Identify which cell holds the provided text, then report its [x, y] central coordinate. 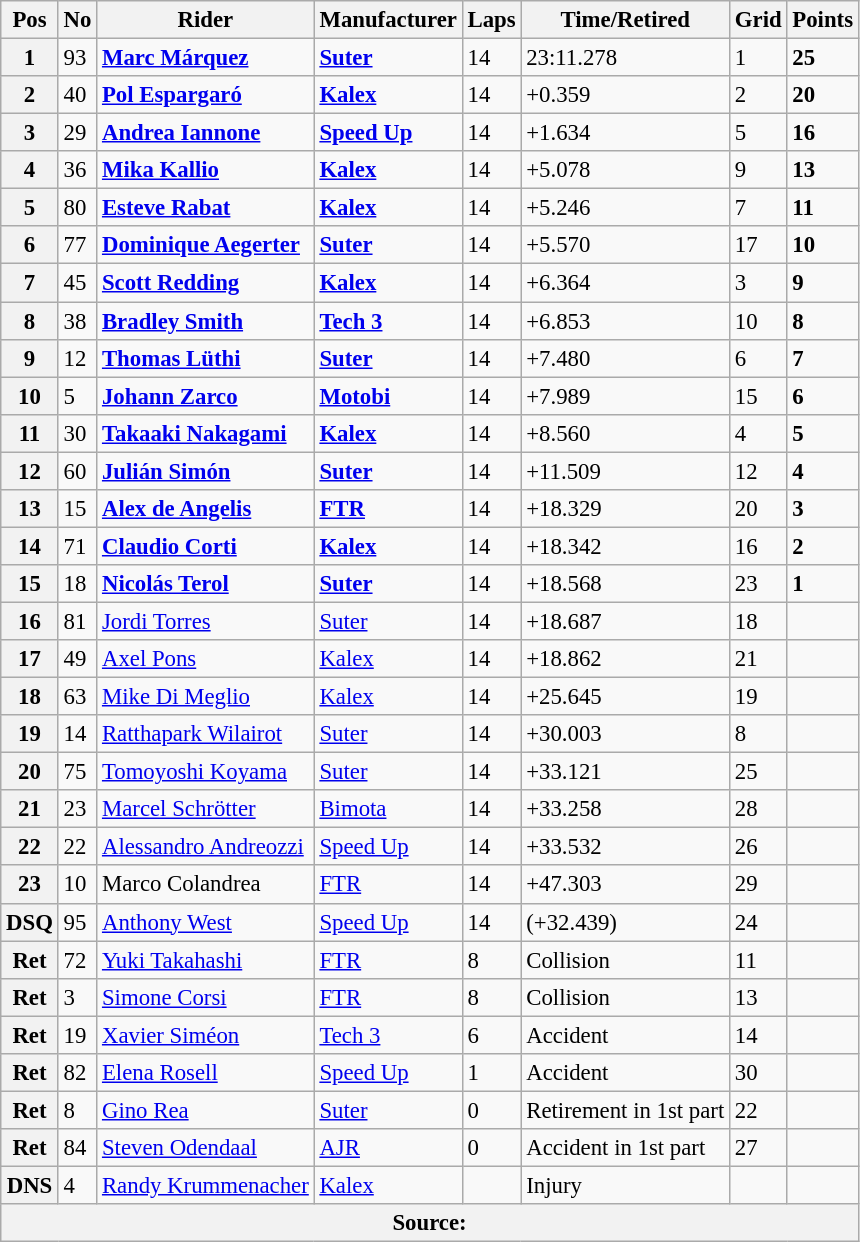
Julián Simón [206, 471]
Simone Corsi [206, 997]
Grid [758, 20]
Accident in 1st part [626, 1148]
+7.989 [626, 396]
Marc Márquez [206, 58]
AJR [388, 1148]
Scott Redding [206, 283]
Pol Espargaró [206, 95]
Motobi [388, 396]
71 [77, 546]
+18.687 [626, 621]
+18.568 [626, 584]
72 [77, 960]
Randy Krummenacher [206, 1185]
Bimota [388, 809]
Claudio Corti [206, 546]
+33.258 [626, 809]
+30.003 [626, 734]
Nicolás Terol [206, 584]
45 [77, 283]
+33.121 [626, 772]
+6.853 [626, 321]
+5.078 [626, 170]
63 [77, 697]
+18.329 [626, 509]
60 [77, 471]
23:11.278 [626, 58]
Gino Rea [206, 1110]
+18.862 [626, 659]
84 [77, 1148]
+5.570 [626, 245]
93 [77, 58]
+8.560 [626, 433]
Alex de Angelis [206, 509]
DNS [30, 1185]
Bradley Smith [206, 321]
Axel Pons [206, 659]
(+32.439) [626, 922]
Marcel Schrötter [206, 809]
Alessandro Andreozzi [206, 847]
+7.480 [626, 358]
Marco Colandrea [206, 885]
Manufacturer [388, 20]
27 [758, 1148]
Points [822, 20]
+11.509 [626, 471]
+33.532 [626, 847]
24 [758, 922]
Anthony West [206, 922]
+47.303 [626, 885]
26 [758, 847]
Elena Rosell [206, 1073]
Takaaki Nakagami [206, 433]
No [77, 20]
Mike Di Meglio [206, 697]
Esteve Rabat [206, 208]
Ratthapark Wilairot [206, 734]
+18.342 [626, 546]
DSQ [30, 922]
75 [77, 772]
Johann Zarco [206, 396]
82 [77, 1073]
+6.364 [626, 283]
Thomas Lüthi [206, 358]
38 [77, 321]
Retirement in 1st part [626, 1110]
Tomoyoshi Koyama [206, 772]
+0.359 [626, 95]
Laps [492, 20]
Jordi Torres [206, 621]
77 [77, 245]
80 [77, 208]
Andrea Iannone [206, 133]
Dominique Aegerter [206, 245]
81 [77, 621]
+5.246 [626, 208]
49 [77, 659]
Steven Odendaal [206, 1148]
Time/Retired [626, 20]
40 [77, 95]
Mika Kallio [206, 170]
28 [758, 809]
+25.645 [626, 697]
95 [77, 922]
Pos [30, 20]
Rider [206, 20]
36 [77, 170]
Injury [626, 1185]
+1.634 [626, 133]
Yuki Takahashi [206, 960]
Source: [430, 1223]
Xavier Siméon [206, 1035]
